Search for the cell housing the specified text and yield its (X, Y) center coordinate. 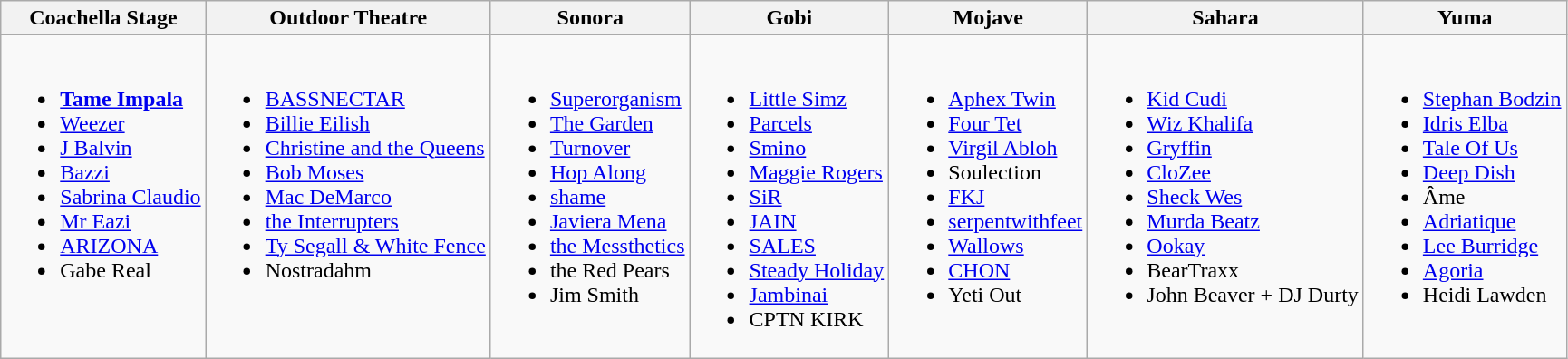
Kid CudiWiz KhalifaGryffinCloZeeSheck WesMurda BeatzOokayBearTraxxJohn Beaver + DJ Durty (1225, 197)
Outdoor Theatre (348, 18)
Sahara (1225, 18)
Yuma (1465, 18)
Sonora (590, 18)
Stephan BodzinIdris ElbaTale Of UsDeep DishÂmeAdriatiqueLee BurridgeAgoriaHeidi Lawden (1465, 197)
SuperorganismThe GardenTurnoverHop AlongshameJaviera Menathe Messtheticsthe Red PearsJim Smith (590, 197)
Mojave (988, 18)
Coachella Stage (103, 18)
Tame ImpalaWeezerJ BalvinBazziSabrina ClaudioMr EaziARIZONAGabe Real (103, 197)
Little SimzParcelsSminoMaggie RogersSiRJAINSALESSteady HolidayJambinaiCPTN KIRK (789, 197)
Gobi (789, 18)
BASSNECTARBillie EilishChristine and the QueensBob MosesMac DeMarcothe InterruptersTy Segall & White FenceNostradahm (348, 197)
Aphex TwinFour TetVirgil AblohSoulectionFKJserpentwithfeetWallowsCHONYeti Out (988, 197)
